Capture the cell that displays the provided text and extract its [x, y] central coordinate. 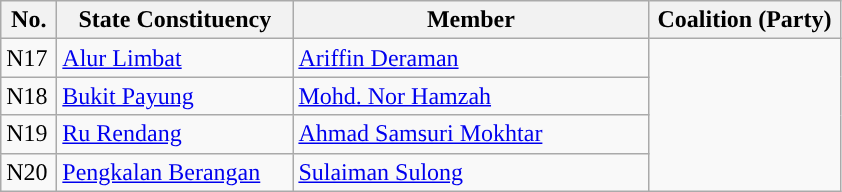
Ariffin Deraman [471, 58]
N18 [29, 96]
Coalition (Party) [744, 20]
N17 [29, 58]
Ahmad Samsuri Mokhtar [471, 134]
N20 [29, 172]
Pengkalan Berangan [175, 172]
N19 [29, 134]
Mohd. Nor Hamzah [471, 96]
Sulaiman Sulong [471, 172]
Ru Rendang [175, 134]
Member [471, 20]
State Constituency [175, 20]
Bukit Payung [175, 96]
Alur Limbat [175, 58]
No. [29, 20]
